Capture the cell that displays the provided text and extract its (X, Y) central coordinate. 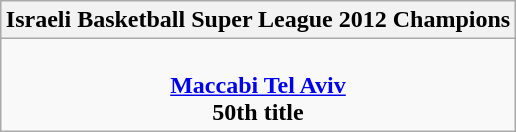
Maccabi Tel Aviv 50th title (258, 85)
Israeli Basketball Super League 2012 Champions (258, 20)
